Return the [x, y] coordinate for the center point of the cell that contains the specified text.  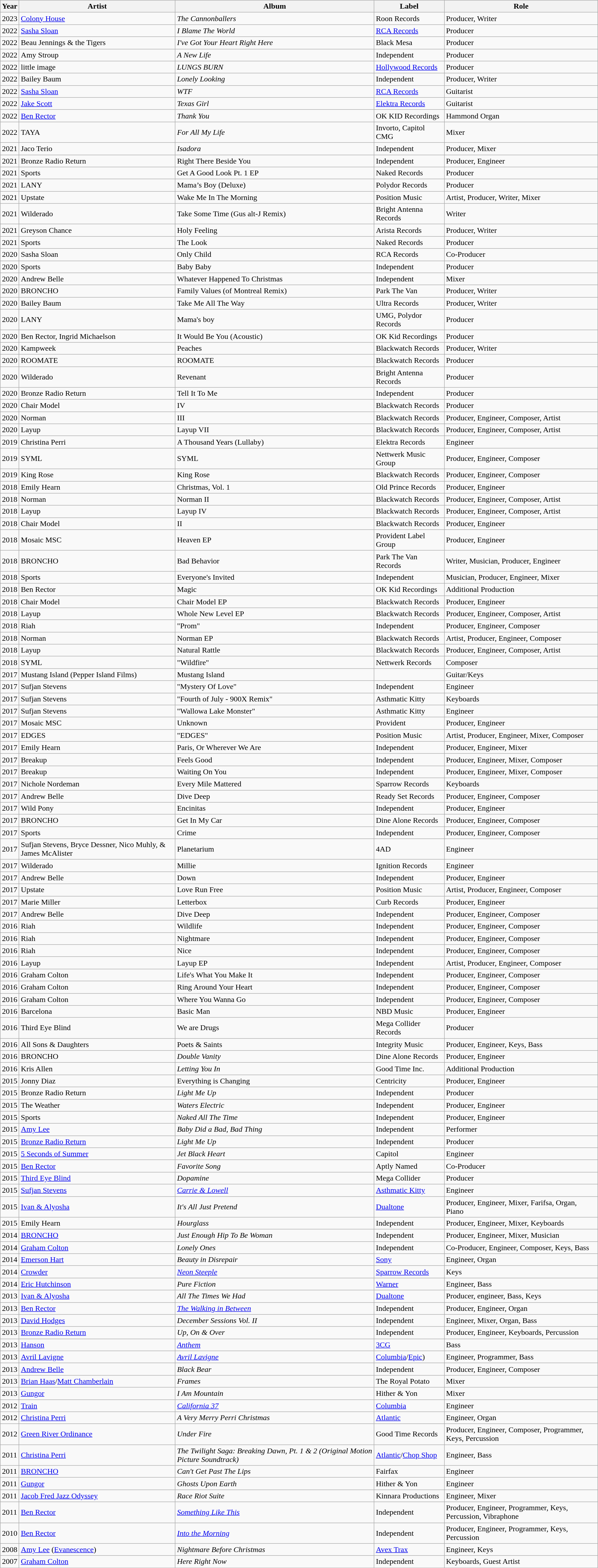
Train [97, 1406]
Pure Fiction [275, 1284]
Producer, Engineer, Programmer, Keys, Percussion [521, 1533]
Fairfax [409, 1472]
Mustang Island (Pepper Island Films) [97, 675]
Baby Baby [275, 267]
Brian Haas/Matt Chamberlain [97, 1381]
December Sessions Vol. II [275, 1320]
The Royal Potato [409, 1381]
Just Enough Hip To Be Woman [275, 1235]
Engineer, Programmer, Bass [521, 1357]
Nichole Nordeman [97, 784]
little image [97, 67]
"Wildfire" [275, 662]
Crime [275, 833]
Ignition Records [409, 866]
Naked All The Time [275, 1117]
Emerson Hart [97, 1260]
Encinitas [275, 808]
Under Fire [275, 1434]
Amy Stroup [97, 55]
Norman II [275, 499]
"Fourth of July - 900X Remix" [275, 699]
Performer [521, 1129]
Bass [521, 1345]
Up, On & Over [275, 1333]
Artist [97, 6]
Producer, Mixer [521, 149]
Mega Collider [409, 1178]
Integrity Music [409, 1044]
Producer, Engineer, Organ [521, 1308]
Paris, Or Wherever We Are [275, 747]
The Twilight Saga: Breaking Dawn, Pt. 1 & 2 (Original Motion Picture Soundtrack) [275, 1455]
2023 [10, 19]
Jake Scott [97, 103]
It Would Be You (Acoustic) [275, 336]
Lonely Ones [275, 1248]
Ready Set Records [409, 796]
It's All Just Pretend [275, 1207]
A Thousand Years (Lullaby) [275, 442]
3CG [409, 1345]
For All My Life [275, 132]
Amy Lee [97, 1129]
Park The Van [409, 291]
Park The Van Records [409, 561]
II [275, 524]
I Am Mountain [275, 1393]
III [275, 418]
2010 [10, 1533]
Love Run Free [275, 890]
Engineer, Mixer [521, 1496]
Atlantic [409, 1418]
The Cannonballers [275, 19]
Natural Rattle [275, 650]
Columbia [409, 1406]
Hourglass [275, 1223]
Invorto, Capitol CMG [409, 132]
Producer, Engineer, Keys, Bass [521, 1044]
Hammond Organ [521, 116]
Layup VII [275, 430]
Artist, Producer, Engineer, Mixer, Composer [521, 735]
TAYA [97, 132]
Norman EP [275, 638]
All Sons & Daughters [97, 1044]
LUNGS BURN [275, 67]
Nettwerk Records [409, 662]
Every Mile Mattered [275, 784]
Jet Black Heart [275, 1154]
Capitol [409, 1154]
Mega Collider Records [409, 1028]
Hanson [97, 1345]
Family Values (of Montreal Remix) [275, 291]
Peaches [275, 348]
Hollywood Records [409, 67]
Layup EP [275, 963]
Everyone's Invited [275, 577]
Get A Good Look Pt. 1 EP [275, 173]
Millie [275, 866]
Sony [409, 1260]
Producer, Engineer, Mixer, Farifsa, Organ, Piano [521, 1207]
OK KID Recordings [409, 116]
Letting You In [275, 1069]
Polydor Records [409, 185]
Wild Pony [97, 808]
2007 [10, 1562]
Wake Me In The Morning [275, 197]
Role [521, 6]
Good Time Inc. [409, 1069]
Arista Records [409, 230]
Guitar/Keys [521, 675]
Nightmare Before Christmas [275, 1549]
Co-Producer, Engineer, Composer, Keys, Bass [521, 1248]
Where You Wanna Go [275, 999]
Something Like This [275, 1512]
Down [275, 878]
Columbia/Epic) [409, 1357]
Warner [409, 1284]
Producer, Engineer, Programmer, Keys, Percussion, Vibraphone [521, 1512]
Kinnara Productions [409, 1496]
Favorite Song [275, 1166]
Black Bear [275, 1369]
Mama’s Boy (Deluxe) [275, 185]
Label [409, 6]
4AD [409, 849]
Unknown [275, 723]
Beau Jennings & the Tigers [97, 43]
Engineer, Mixer, Organ, Bass [521, 1320]
NBD Music [409, 1012]
Feels Good [275, 760]
Jaco Terio [97, 149]
All The Times We Had [275, 1296]
Whole New Level EP [275, 614]
Waters Electric [275, 1105]
Ghosts Upon Earth [275, 1484]
Green River Ordinance [97, 1434]
Nice [275, 951]
Engineer, Keys [521, 1549]
Producer, Engineer, Mixer, Musician [521, 1235]
Only Child [275, 255]
Can't Get Past The Lips [275, 1472]
Heaven EP [275, 540]
I've Got Your Heart Right Here [275, 43]
We are Drugs [275, 1028]
"Mystery Of Love" [275, 687]
Artist, Producer, Writer, Mixer [521, 197]
Atlantic/Chop Shop [409, 1455]
Planetarium [275, 849]
Producer, Engineer, Keyboards, Percussion [521, 1333]
2008 [10, 1549]
Frames [275, 1381]
I Blame The World [275, 31]
Ben Rector, Ingrid Michaelson [97, 336]
"Prom" [275, 626]
Baby Did a Bad, Bad Thing [275, 1129]
Layup IV [275, 511]
Revenant [275, 377]
Lonely Looking [275, 79]
Keys [521, 1272]
Sufjan Stevens, Bryce Dessner, Nico Muhly, & James McAlister [97, 849]
Avex Trax [409, 1549]
Producer, engineer, Bass, Keys [521, 1296]
Race Riot Suite [275, 1496]
Carrie & Lowell [275, 1190]
Chair Model EP [275, 601]
Year [10, 6]
Everything is Changing [275, 1081]
Curb Records [409, 902]
Letterbox [275, 902]
Nightmare [275, 938]
Album [275, 6]
Thank You [275, 116]
Mustang Island [275, 675]
Musician, Producer, Engineer, Mixer [521, 577]
A New Life [275, 55]
David Hodges [97, 1320]
Dopamine [275, 1178]
"Wallowa Lake Monster" [275, 711]
The Walking in Between [275, 1308]
Jonny Diaz [97, 1081]
California 37 [275, 1406]
Right There Beside You [275, 161]
Get In My Car [275, 821]
The Look [275, 242]
Nettwerk Music Group [409, 459]
5 Seconds of Summer [97, 1154]
Whatever Happened To Christmas [275, 279]
Into the Morning [275, 1533]
Ring Around Your Heart [275, 987]
Kampweek [97, 348]
Christmas, Vol. 1 [275, 487]
Anthem [275, 1345]
Crowder [97, 1272]
Composer [521, 662]
Greyson Chance [97, 230]
Basic Man [275, 1012]
Aptly Named [409, 1166]
Provident [409, 723]
Life's What You Make It [275, 975]
Here Right Now [275, 1562]
Jacob Fred Jazz Odyssey [97, 1496]
Producer, Engineer, Mixer, Keyboards [521, 1223]
Good Time Records [409, 1434]
Provident Label Group [409, 540]
Marie Miller [97, 902]
Colony House [97, 19]
Keyboards, Guest Artist [521, 1562]
Ultra Records [409, 303]
Producer, Engineer, Composer, Programmer, Keys, Percussion [521, 1434]
Producer, Engineer, Mixer [521, 747]
A Very Merry Perri Christmas [275, 1418]
The Weather [97, 1105]
Roon Records [409, 19]
Neon Steeple [275, 1272]
Texas Girl [275, 103]
Barcelona [97, 1012]
Bad Behavior [275, 561]
Writer, Musician, Producer, Engineer [521, 561]
"EDGES" [275, 735]
Beauty in Disrepair [275, 1260]
Wildlife [275, 926]
Mama's boy [275, 319]
Old Prince Records [409, 487]
Holy Feeling [275, 230]
Poets & Saints [275, 1044]
Writer [521, 214]
WTF [275, 91]
IV [275, 406]
Kris Allen [97, 1069]
Amy Lee (Evanescence) [97, 1549]
EDGES [97, 735]
Centricity [409, 1081]
Take Some Time (Gus alt-J Remix) [275, 214]
Black Mesa [409, 43]
Take Me All The Way [275, 303]
Magic [275, 589]
Eric Hutchinson [97, 1284]
Waiting On You [275, 772]
Isadora [275, 149]
Tell It To Me [275, 394]
UMG, Polydor Records [409, 319]
Double Vanity [275, 1057]
